For the text-containing cell, return its midpoint in (x, y) coordinate format. 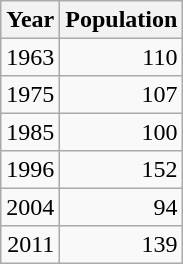
1975 (30, 94)
139 (122, 244)
107 (122, 94)
100 (122, 132)
1996 (30, 170)
Year (30, 20)
2004 (30, 206)
2011 (30, 244)
110 (122, 56)
152 (122, 170)
Population (122, 20)
1963 (30, 56)
94 (122, 206)
1985 (30, 132)
